Find where the given text appears and provide that cell's center as (x, y) coordinate. 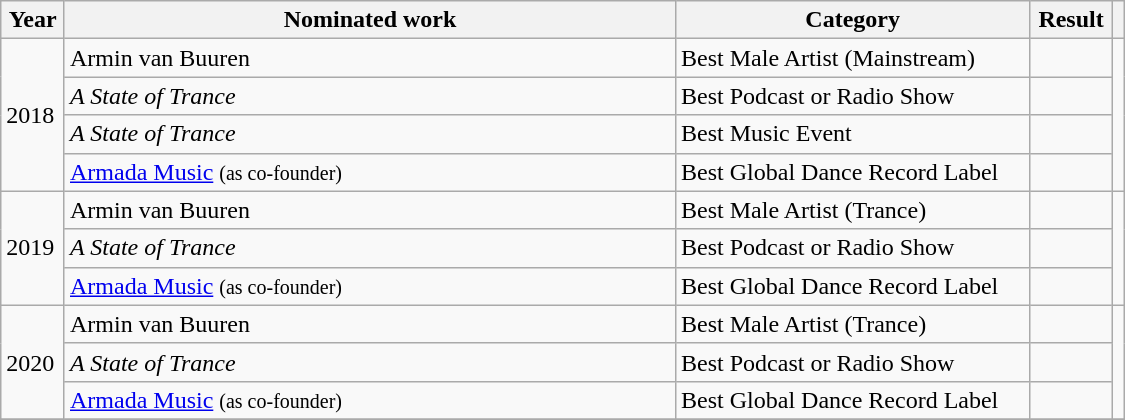
2018 (33, 115)
Category (853, 20)
2020 (33, 362)
Result (1071, 20)
Year (33, 20)
Best Music Event (853, 134)
Best Male Artist (Mainstream) (853, 58)
2019 (33, 248)
Nominated work (370, 20)
